Determine the (x, y) coordinate at the center of the cell enclosing the given text.  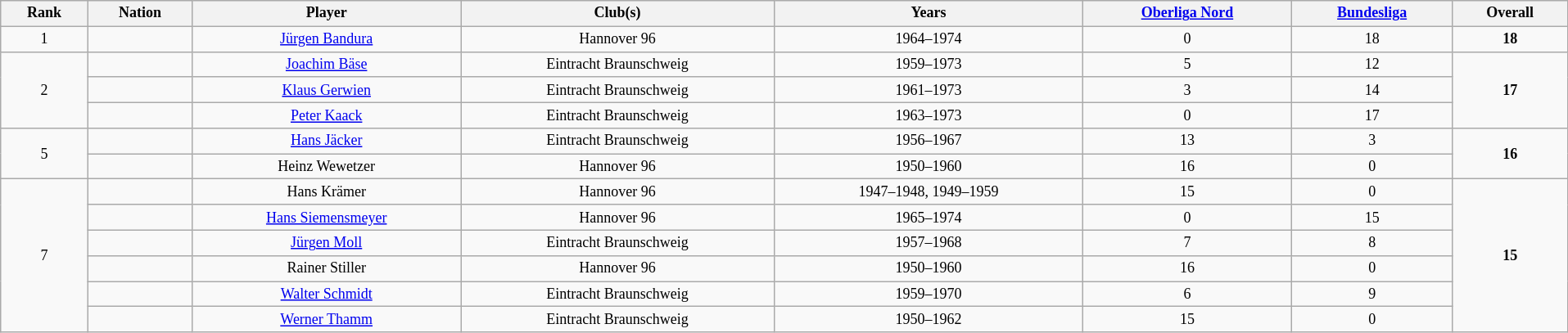
Jürgen Moll (327, 242)
1947–1948, 1949–1959 (929, 191)
1956–1967 (929, 141)
Rank (44, 13)
Joachim Bäse (327, 64)
12 (1372, 64)
Hans Krämer (327, 191)
1965–1974 (929, 218)
1963–1973 (929, 115)
1961–1973 (929, 90)
Player (327, 13)
Hans Siemensmeyer (327, 218)
8 (1372, 242)
1957–1968 (929, 242)
2 (44, 90)
1 (44, 39)
Walter Schmidt (327, 295)
9 (1372, 295)
Hans Jäcker (327, 141)
1950–1962 (929, 319)
Overall (1510, 13)
Nation (139, 13)
1959–1973 (929, 64)
Club(s) (617, 13)
Peter Kaack (327, 115)
Years (929, 13)
Werner Thamm (327, 319)
Oberliga Nord (1187, 13)
1964–1974 (929, 39)
1959–1970 (929, 295)
6 (1187, 295)
Rainer Stiller (327, 268)
13 (1187, 141)
Jürgen Bandura (327, 39)
Klaus Gerwien (327, 90)
Bundesliga (1372, 13)
14 (1372, 90)
Heinz Wewetzer (327, 167)
